Detect which cell encompasses the target text, then output its [x, y] center coordinate. 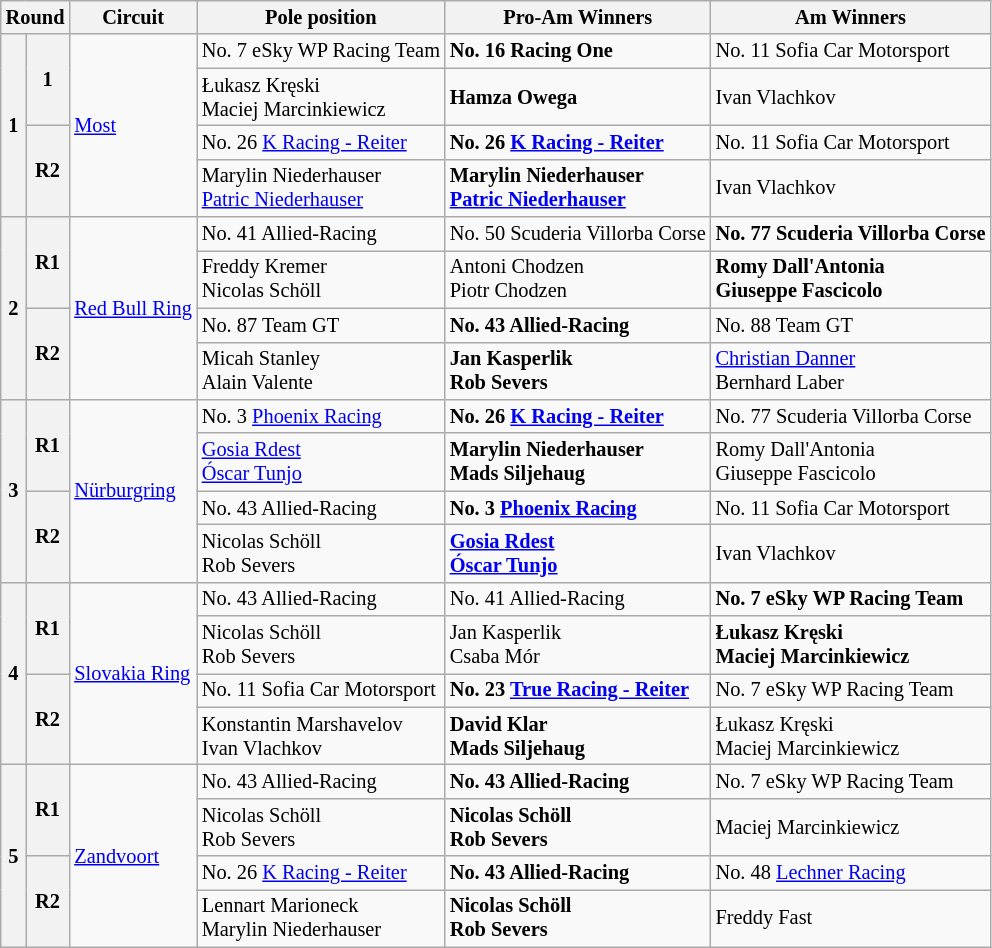
Maciej Marcinkiewicz [851, 827]
Am Winners [851, 17]
Pro-Am Winners [578, 17]
Zandvoort [133, 856]
Freddy Kremer Nicolas Schöll [321, 279]
Most [133, 126]
Red Bull Ring [133, 308]
Hamza Owega [578, 97]
Jan Kasperlik Csaba Mór [578, 645]
Freddy Fast [851, 918]
Jan Kasperlik Rob Severs [578, 371]
Micah Stanley Alain Valente [321, 371]
No. 88 Team GT [851, 325]
No. 87 Team GT [321, 325]
4 [14, 674]
Circuit [133, 17]
David Klar Mads Siljehaug [578, 736]
Konstantin Marshavelov Ivan Vlachkov [321, 736]
No. 50 Scuderia Villorba Corse [578, 234]
5 [14, 856]
Lennart Marioneck Marylin Niederhauser [321, 918]
Christian Danner Bernhard Laber [851, 371]
Marylin Niederhauser Mads Siljehaug [578, 462]
Antoni Chodzen Piotr Chodzen [578, 279]
No. 23 True Racing - Reiter [578, 690]
No. 48 Lechner Racing [851, 873]
Nürburgring [133, 490]
2 [14, 308]
Round [36, 17]
Slovakia Ring [133, 674]
No. 16 Racing One [578, 51]
3 [14, 490]
Pole position [321, 17]
